Extract the [X, Y] coordinate from the center of the cell holding the provided text.  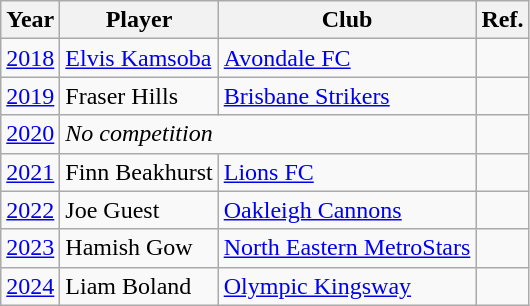
2021 [30, 172]
Joe Guest [139, 210]
Ref. [502, 20]
Player [139, 20]
Lions FC [347, 172]
Finn Beakhurst [139, 172]
Brisbane Strikers [347, 96]
2023 [30, 248]
2018 [30, 58]
2019 [30, 96]
2020 [30, 134]
2022 [30, 210]
2024 [30, 286]
Fraser Hills [139, 96]
Elvis Kamsoba [139, 58]
Oakleigh Cannons [347, 210]
North Eastern MetroStars [347, 248]
Liam Boland [139, 286]
Avondale FC [347, 58]
Hamish Gow [139, 248]
Year [30, 20]
Club [347, 20]
No competition [268, 134]
Olympic Kingsway [347, 286]
